Identify which cell holds the provided text, then report its (x, y) central coordinate. 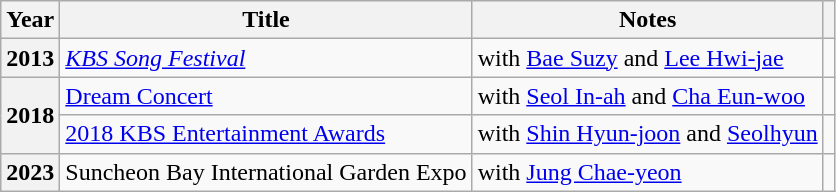
2023 (30, 172)
Title (266, 20)
Year (30, 20)
Suncheon Bay International Garden Expo (266, 172)
KBS Song Festival (266, 58)
with Bae Suzy and Lee Hwi-jae (648, 58)
2018 (30, 115)
Notes (648, 20)
2018 KBS Entertainment Awards (266, 134)
Dream Concert (266, 96)
with Seol In-ah and Cha Eun-woo (648, 96)
with Shin Hyun-joon and Seolhyun (648, 134)
with Jung Chae-yeon (648, 172)
2013 (30, 58)
